Locate the cell with the specified text and output its (x, y) center coordinate. 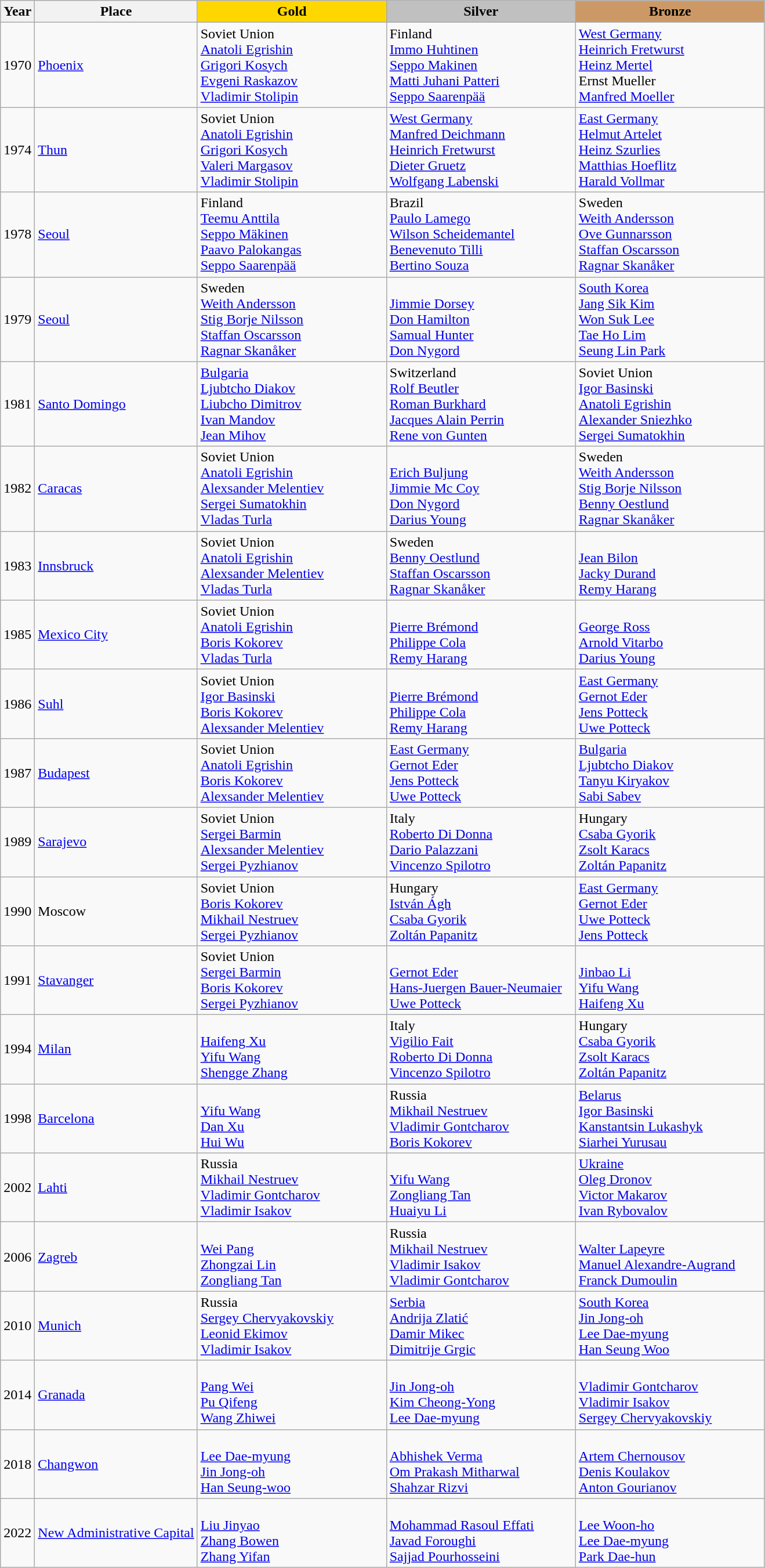
1974 (17, 150)
FinlandTeemu AnttilaSeppo MäkinenPaavo PalokangasSeppo Saarenpää (292, 234)
Soviet UnionIgor BasinskiBoris KokorevAlexsander Melentiev (292, 703)
Place (116, 12)
BrazilPaulo LamegoWilson ScheidemantelBenevenuto TilliBertino Souza (481, 234)
Mohammad Rasoul EffatiJavad ForoughiSajjad Pourhosseini (481, 1533)
New Administrative Capital (116, 1533)
Munich (116, 1325)
2022 (17, 1533)
RussiaMikhail NestruevVladimir GontcharovBoris Kokorev (481, 1119)
Soviet UnionAnatoli EgrishinAlexsander MelentievVladas Turla (292, 565)
1987 (17, 773)
Sarajevo (116, 841)
1979 (17, 319)
Soviet UnionAnatoli EgrishinBoris KokorevVladas Turla (292, 635)
BulgariaLjubtcho DiakovTanyu KiryakovSabi Sabev (670, 773)
1981 (17, 404)
Lahti (116, 1187)
East GermanyHelmut ArteletHeinz SzurliesMatthias HoeflitzHarald Vollmar (670, 150)
Innsbruck (116, 565)
Soviet UnionAnatoli EgrishinGrigori KosychValeri MargasovVladimir Stolipin (292, 150)
South KoreaJin Jong-ohLee Dae-myungHan Seung Woo (670, 1325)
Artem ChernousovDenis KoulakovAnton Gourianov (670, 1464)
Barcelona (116, 1119)
West GermanyManfred DeichmannHeinrich FretwurstDieter GruetzWolfgang Labenski (481, 150)
Zagreb (116, 1257)
Wei PangZhongzai LinZongliang Tan (292, 1257)
Walter LapeyreManuel Alexandre-AugrandFranck Dumoulin (670, 1257)
Soviet UnionAnatoli EgrishinAlexsander MelentievSergei SumatokhinVladas Turla (292, 489)
Lee Woon-hoLee Dae-myungPark Dae-hun (670, 1533)
1985 (17, 635)
Granada (116, 1395)
1990 (17, 911)
Soviet UnionBoris KokorevMikhail NestruevSergei Pyzhianov (292, 911)
Soviet UnionSergei BarminBoris KokorevSergei Pyzhianov (292, 981)
Yifu WangZongliang TanHuaiyu Li (481, 1187)
Jin Jong-ohKim Cheong-YongLee Dae-myung (481, 1395)
SwedenBenny OestlundStaffan OscarssonRagnar Skanåker (481, 565)
SerbiaAndrija ZlatićDamir MikecDimitrije Grgic (481, 1325)
BelarusIgor BasinskiKanstantsin LukashykSiarhei Yurusau (670, 1119)
Santo Domingo (116, 404)
South KoreaJang Sik KimWon Suk LeeTae Ho LimSeung Lin Park (670, 319)
1991 (17, 981)
Gold (292, 12)
Liu JinyaoZhang BowenZhang Yifan (292, 1533)
Thun (116, 150)
Jinbao LiYifu WangHaifeng Xu (670, 981)
Stavanger (116, 981)
Phoenix (116, 65)
Milan (116, 1049)
2010 (17, 1325)
ItalyRoberto Di DonnaDario PalazzaniVincenzo Spilotro (481, 841)
2002 (17, 1187)
Soviet UnionAnatoli EgrishinBoris KokorevAlexsander Melentiev (292, 773)
Pang WeiPu QifengWang Zhiwei (292, 1395)
Silver (481, 12)
2006 (17, 1257)
1982 (17, 489)
Soviet UnionSergei BarminAlexsander MelentievSergei Pyzhianov (292, 841)
Vladimir GontcharovVladimir IsakovSergey Chervyakovskiy (670, 1395)
BulgariaLjubtcho DiakovLiubcho DimitrovIvan MandovJean Mihov (292, 404)
Caracas (116, 489)
2014 (17, 1395)
Soviet UnionIgor BasinskiAnatoli EgrishinAlexander SniezhkoSergei Sumatokhin (670, 404)
Erich BuljungJimmie Mc CoyDon NygordDarius Young (481, 489)
1994 (17, 1049)
Changwon (116, 1464)
Moscow (116, 911)
Haifeng XuYifu WangShengge Zhang (292, 1049)
Lee Dae-myungJin Jong-ohHan Seung-woo (292, 1464)
Jimmie DorseyDon HamiltonSamual HunterDon Nygord (481, 319)
Year (17, 12)
UkraineOleg DronovVictor MakarovIvan Rybovalov (670, 1187)
1989 (17, 841)
Soviet UnionAnatoli EgrishinGrigori KosychEvgeni RaskazovVladimir Stolipin (292, 65)
Bronze (670, 12)
Budapest (116, 773)
SwitzerlandRolf BeutlerRoman BurkhardJacques Alain PerrinRene von Gunten (481, 404)
HungaryIstván ÁghCsaba GyorikZoltán Papanitz (481, 911)
1983 (17, 565)
RussiaMikhail NestruevVladimir GontcharovVladimir Isakov (292, 1187)
1986 (17, 703)
RussiaSergey ChervyakovskiyLeonid EkimovVladimir Isakov (292, 1325)
SwedenWeith AnderssonStig Borje NilssonStaffan OscarssonRagnar Skanåker (292, 319)
George RossArnold VitarboDarius Young (670, 635)
1978 (17, 234)
Jean BilonJacky DurandRemy Harang (670, 565)
East GermanyGernot EderUwe PotteckJens Potteck (670, 911)
Yifu WangDan XuHui Wu (292, 1119)
West GermanyHeinrich FretwurstHeinz MertelErnst MuellerManfred Moeller (670, 65)
Suhl (116, 703)
1970 (17, 65)
Abhishek VermaOm Prakash MitharwalShahzar Rizvi (481, 1464)
Mexico City (116, 635)
FinlandImmo HuhtinenSeppo MakinenMatti Juhani PatteriSeppo Saarenpää (481, 65)
Gernot EderHans-Juergen Bauer-NeumaierUwe Potteck (481, 981)
1998 (17, 1119)
ItalyVigilio FaitRoberto Di DonnaVincenzo Spilotro (481, 1049)
SwedenWeith AnderssonOve GunnarssonStaffan OscarssonRagnar Skanåker (670, 234)
SwedenWeith AnderssonStig Borje NilssonBenny OestlundRagnar Skanåker (670, 489)
2018 (17, 1464)
RussiaMikhail NestruevVladimir IsakovVladimir Gontcharov (481, 1257)
